Extract the [X, Y] coordinate from the center of the cell holding the provided text.  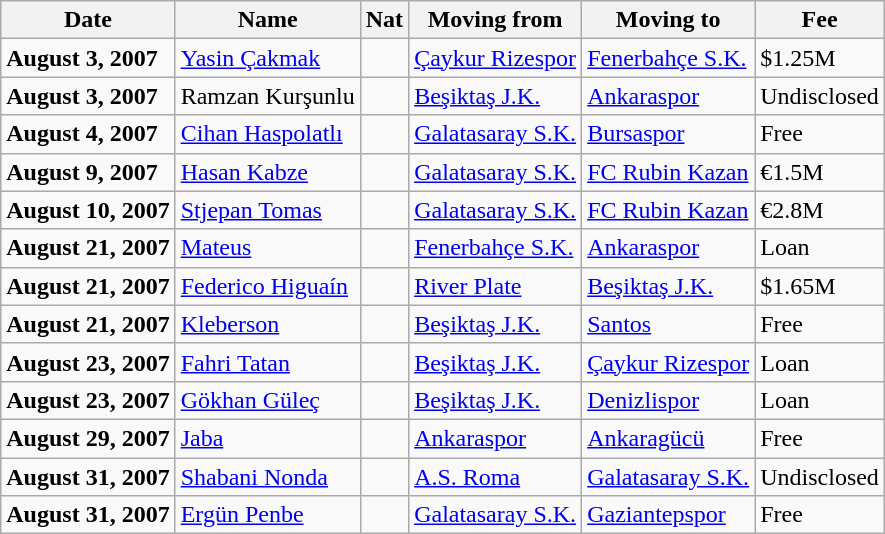
August 29, 2007 [88, 438]
Santos [668, 324]
Federico Higuaín [268, 286]
Kleberson [268, 324]
Gökhan Güleç [268, 400]
Yasin Çakmak [268, 58]
Ergün Penbe [268, 515]
Fee [820, 20]
Moving from [496, 20]
A.S. Roma [496, 477]
August 10, 2007 [88, 210]
August 9, 2007 [88, 172]
$1.65M [820, 286]
Nat [384, 20]
Moving to [668, 20]
Jaba [268, 438]
Denizlispor [668, 400]
Mateus [268, 248]
Name [268, 20]
Stjepan Tomas [268, 210]
Ankaragücü [668, 438]
Date [88, 20]
Shabani Nonda [268, 477]
August 4, 2007 [88, 134]
€2.8M [820, 210]
$1.25M [820, 58]
Hasan Kabze [268, 172]
€1.5M [820, 172]
Bursaspor [668, 134]
Gaziantepspor [668, 515]
Fahri Tatan [268, 362]
Cihan Haspolatlı [268, 134]
Ramzan Kurşunlu [268, 96]
River Plate [496, 286]
